Identify which cell holds the provided text, then report its (x, y) central coordinate. 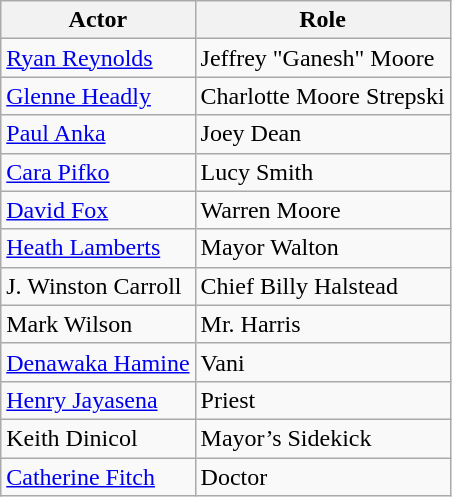
Actor (98, 20)
Henry Jayasena (98, 400)
Lucy Smith (322, 172)
Mayor’s Sidekick (322, 438)
Warren Moore (322, 210)
Ryan Reynolds (98, 58)
Keith Dinicol (98, 438)
J. Winston Carroll (98, 286)
Charlotte Moore Strepski (322, 96)
Denawaka Hamine (98, 362)
Mark Wilson (98, 324)
Vani (322, 362)
Doctor (322, 477)
Jeffrey "Ganesh" Moore (322, 58)
Chief Billy Halstead (322, 286)
David Fox (98, 210)
Mr. Harris (322, 324)
Role (322, 20)
Cara Pifko (98, 172)
Catherine Fitch (98, 477)
Heath Lamberts (98, 248)
Priest (322, 400)
Paul Anka (98, 134)
Joey Dean (322, 134)
Glenne Headly (98, 96)
Mayor Walton (322, 248)
